Find where the given text appears and provide that cell's center as (X, Y) coordinate. 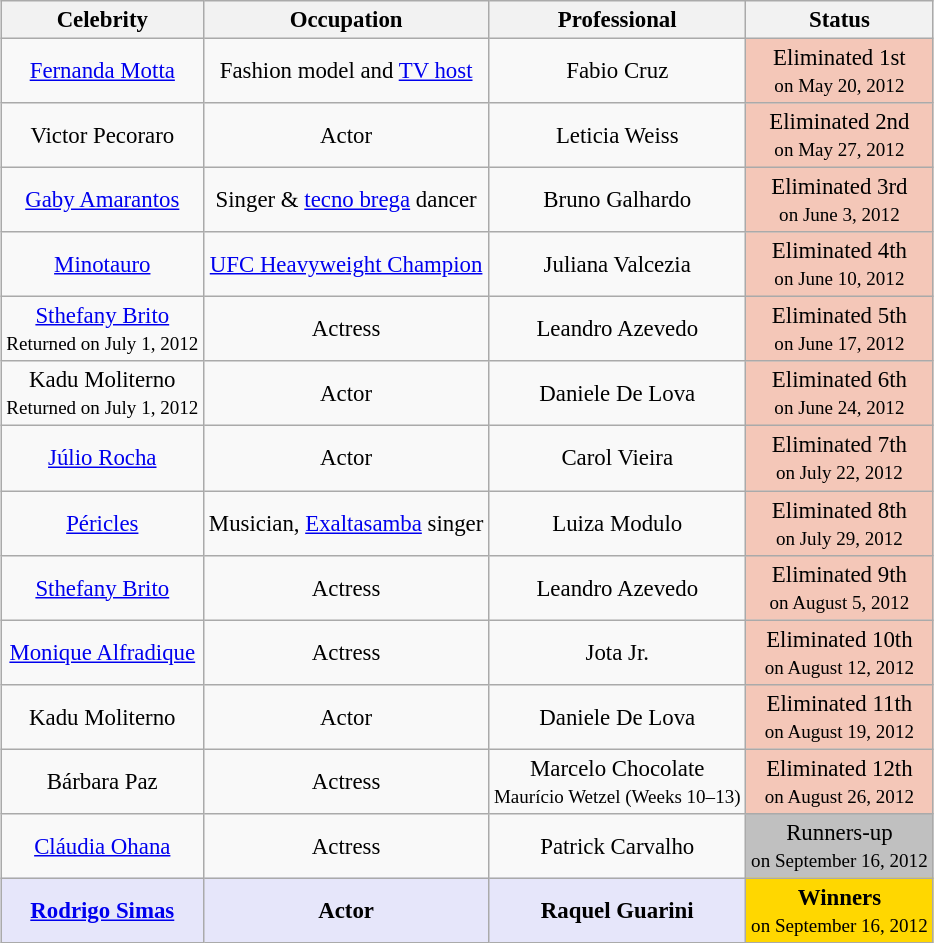
Fernanda Motta (102, 70)
Eliminated 5thon June 17, 2012 (840, 330)
Eliminated 8thon July 29, 2012 (840, 522)
Júlio Rocha (102, 458)
Winnerson September 16, 2012 (840, 910)
Fabio Cruz (618, 70)
Gaby Amarantos (102, 200)
Eliminated 4thon June 10, 2012 (840, 264)
Fashion model and TV host (346, 70)
Rodrigo Simas (102, 910)
Carol Vieira (618, 458)
Patrick Carvalho (618, 846)
Juliana Valcezia (618, 264)
Kadu MoliternoReturned on July 1, 2012 (102, 394)
UFC Heavyweight Champion (346, 264)
Bruno Galhardo (618, 200)
Eliminated 1ston May 20, 2012 (840, 70)
Marcelo ChocolateMaurício Wetzel (Weeks 10–13) (618, 782)
Sthefany BritoReturned on July 1, 2012 (102, 330)
Eliminated 11thon August 19, 2012 (840, 716)
Runners-upon September 16, 2012 (840, 846)
Kadu Moliterno (102, 716)
Status (840, 20)
Minotauro (102, 264)
Professional (618, 20)
Singer & tecno brega dancer (346, 200)
Victor Pecoraro (102, 136)
Eliminated 12thon August 26, 2012 (840, 782)
Eliminated 3rdon June 3, 2012 (840, 200)
Eliminated 7thon July 22, 2012 (840, 458)
Occupation (346, 20)
Eliminated 2ndon May 27, 2012 (840, 136)
Péricles (102, 522)
Raquel Guarini (618, 910)
Eliminated 9thon August 5, 2012 (840, 588)
Cláudia Ohana (102, 846)
Bárbara Paz (102, 782)
Eliminated 6thon June 24, 2012 (840, 394)
Jota Jr. (618, 652)
Leticia Weiss (618, 136)
Eliminated 10thon August 12, 2012 (840, 652)
Monique Alfradique (102, 652)
Celebrity (102, 20)
Musician, Exaltasamba singer (346, 522)
Sthefany Brito (102, 588)
Luiza Modulo (618, 522)
